For the text-containing cell, return its midpoint in [X, Y] coordinate format. 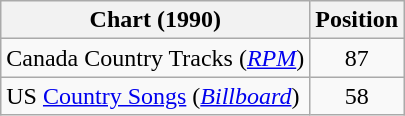
Position [357, 20]
Chart (1990) [156, 20]
58 [357, 96]
Canada Country Tracks (RPM) [156, 58]
87 [357, 58]
US Country Songs (Billboard) [156, 96]
